From the cell containing the given text, extract its center point as (x, y) coordinate. 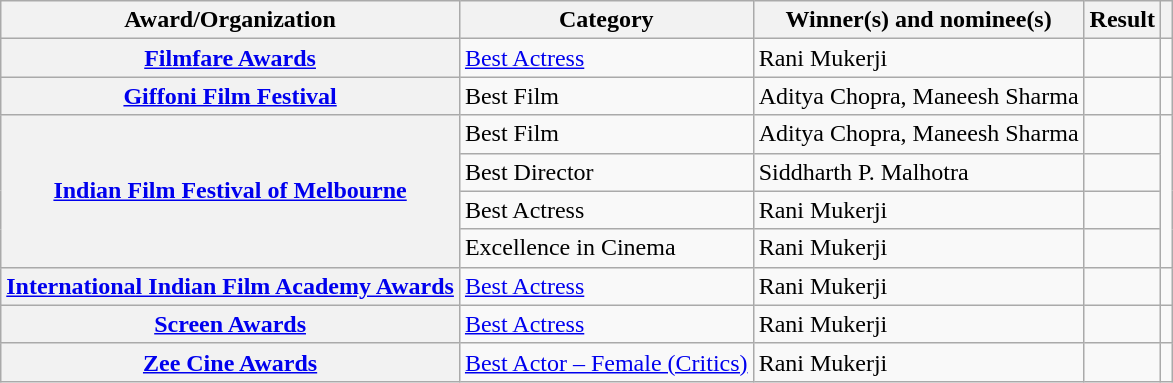
Excellence in Cinema (606, 248)
Zee Cine Awards (230, 362)
Category (606, 20)
Award/Organization (230, 20)
Giffoni Film Festival (230, 96)
International Indian Film Academy Awards (230, 286)
Best Actor – Female (Critics) (606, 362)
Screen Awards (230, 324)
Filmfare Awards (230, 58)
Winner(s) and nominee(s) (918, 20)
Result (1122, 20)
Best Director (606, 172)
Indian Film Festival of Melbourne (230, 191)
Siddharth P. Malhotra (918, 172)
